Identify which cell holds the provided text, then report its [x, y] central coordinate. 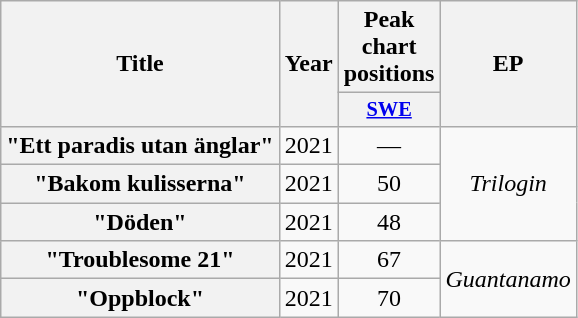
"Troublesome 21" [140, 260]
EP [508, 64]
48 [389, 222]
"Oppblock" [140, 298]
"Bakom kulisserna" [140, 184]
50 [389, 184]
"Ett paradis utan änglar" [140, 145]
Guantanamo [508, 279]
SWE [389, 110]
— [389, 145]
Trilogin [508, 183]
Title [140, 64]
70 [389, 298]
"Döden" [140, 222]
Year [308, 64]
Peak chart positions [389, 47]
67 [389, 260]
